Locate the cell with the specified text and output its [X, Y] center coordinate. 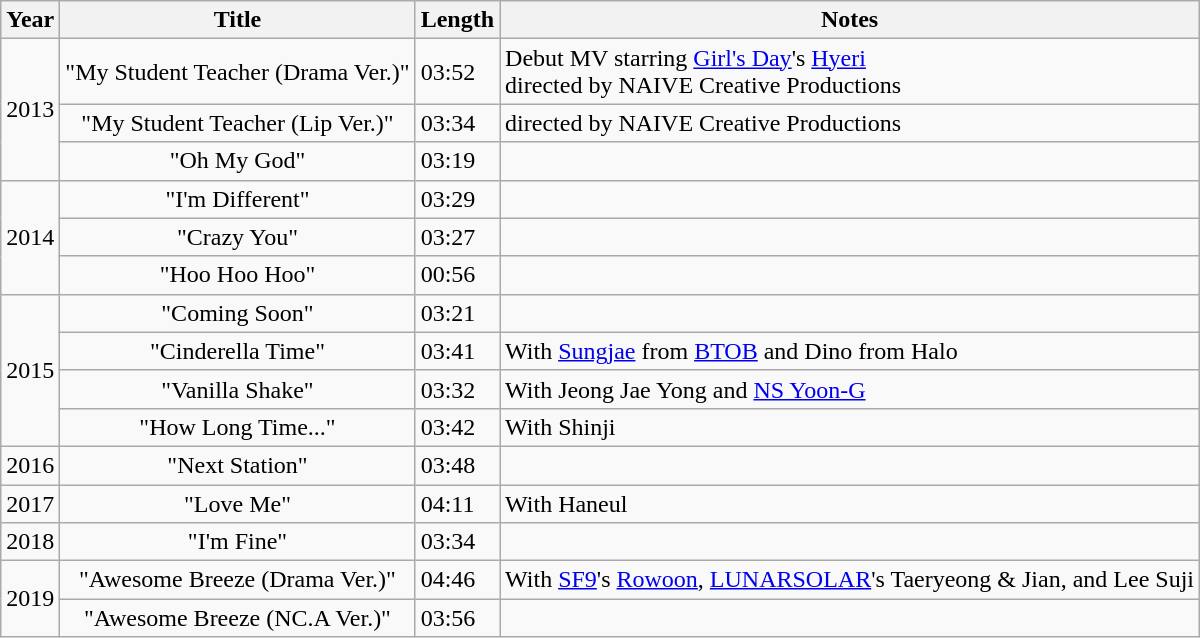
"Coming Soon" [238, 313]
03:48 [457, 465]
03:42 [457, 427]
03:29 [457, 199]
"Vanilla Shake" [238, 389]
Debut MV starring Girl's Day's Hyeridirected by NAIVE Creative Productions [850, 72]
04:11 [457, 503]
Length [457, 20]
With SF9's Rowoon, LUNARSOLAR's Taeryeong & Jian, and Lee Suji [850, 580]
2015 [30, 370]
With Haneul [850, 503]
03:56 [457, 618]
Title [238, 20]
"Oh My God" [238, 161]
"Cinderella Time" [238, 351]
2014 [30, 237]
2017 [30, 503]
2013 [30, 110]
03:41 [457, 351]
"How Long Time..." [238, 427]
With Jeong Jae Yong and NS Yoon-G [850, 389]
03:27 [457, 237]
"My Student Teacher (Drama Ver.)" [238, 72]
"I'm Different" [238, 199]
"Awesome Breeze (Drama Ver.)" [238, 580]
04:46 [457, 580]
"Next Station" [238, 465]
03:32 [457, 389]
directed by NAIVE Creative Productions [850, 123]
03:21 [457, 313]
"Awesome Breeze (NC.A Ver.)" [238, 618]
"My Student Teacher (Lip Ver.)" [238, 123]
03:52 [457, 72]
With Shinji [850, 427]
2016 [30, 465]
Notes [850, 20]
"Crazy You" [238, 237]
2018 [30, 542]
Year [30, 20]
2019 [30, 599]
"Hoo Hoo Hoo" [238, 275]
"Love Me" [238, 503]
03:19 [457, 161]
00:56 [457, 275]
"I'm Fine" [238, 542]
With Sungjae from BTOB and Dino from Halo [850, 351]
